For the text-containing cell, return its midpoint in [x, y] coordinate format. 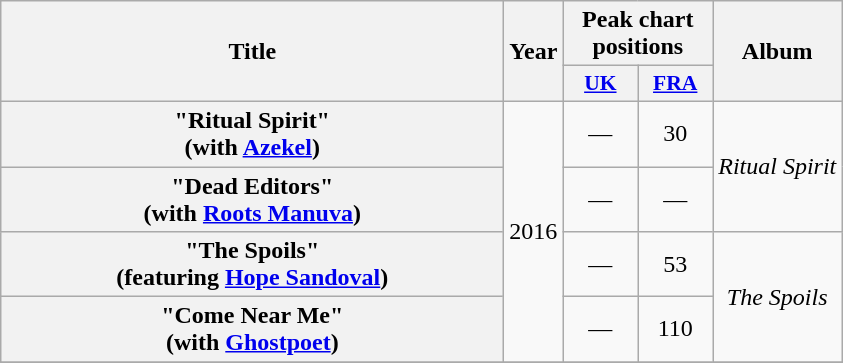
Ritual Spirit [778, 166]
"The Spoils"(featuring Hope Sandoval) [252, 264]
Year [534, 52]
Album [778, 52]
"Dead Editors"(with Roots Manuva) [252, 198]
"Ritual Spirit"(with Azekel) [252, 134]
The Spoils [778, 297]
53 [676, 264]
30 [676, 134]
FRA [676, 84]
"Come Near Me"(with Ghostpoet) [252, 330]
UK [600, 84]
Peak chart positions [638, 34]
2016 [534, 231]
110 [676, 330]
Title [252, 52]
